Scan for the cell matching the given text and deliver its [X, Y] coordinate at center. 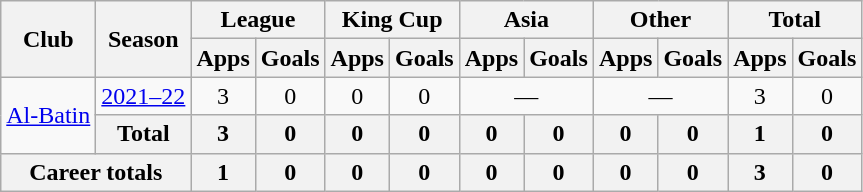
League [258, 20]
Club [48, 39]
Season [144, 39]
Other [660, 20]
Career totals [96, 172]
Al-Batin [48, 115]
2021–22 [144, 96]
King Cup [392, 20]
Asia [526, 20]
